Return the [x, y] coordinate for the center point of the cell that contains the specified text.  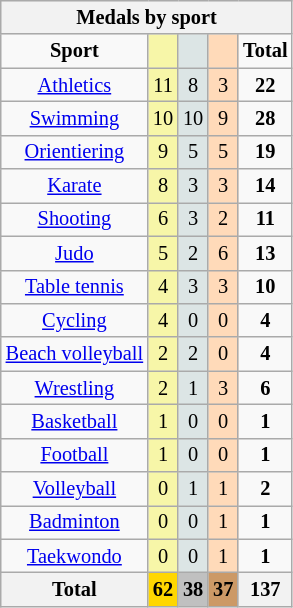
Table tennis [74, 287]
Medals by sport [147, 17]
Basketball [74, 421]
Cycling [74, 320]
Swimming [74, 118]
Badminton [74, 522]
14 [265, 186]
Shooting [74, 219]
Sport [74, 51]
Beach volleyball [74, 354]
Wrestling [74, 388]
22 [265, 85]
Football [74, 455]
Judo [74, 253]
137 [265, 589]
Athletics [74, 85]
Orientiering [74, 152]
Karate [74, 186]
37 [223, 589]
19 [265, 152]
38 [193, 589]
62 [163, 589]
Taekwondo [74, 556]
Volleyball [74, 489]
13 [265, 253]
28 [265, 118]
